Capture the cell that displays the provided text and extract its (x, y) central coordinate. 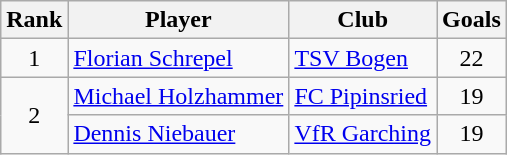
FC Pipinsried (363, 96)
VfR Garching (363, 134)
Rank (34, 20)
22 (472, 58)
TSV Bogen (363, 58)
Michael Holzhammer (178, 96)
Player (178, 20)
1 (34, 58)
Club (363, 20)
2 (34, 115)
Goals (472, 20)
Florian Schrepel (178, 58)
Dennis Niebauer (178, 134)
